Find where the given text appears and provide that cell's center as (X, Y) coordinate. 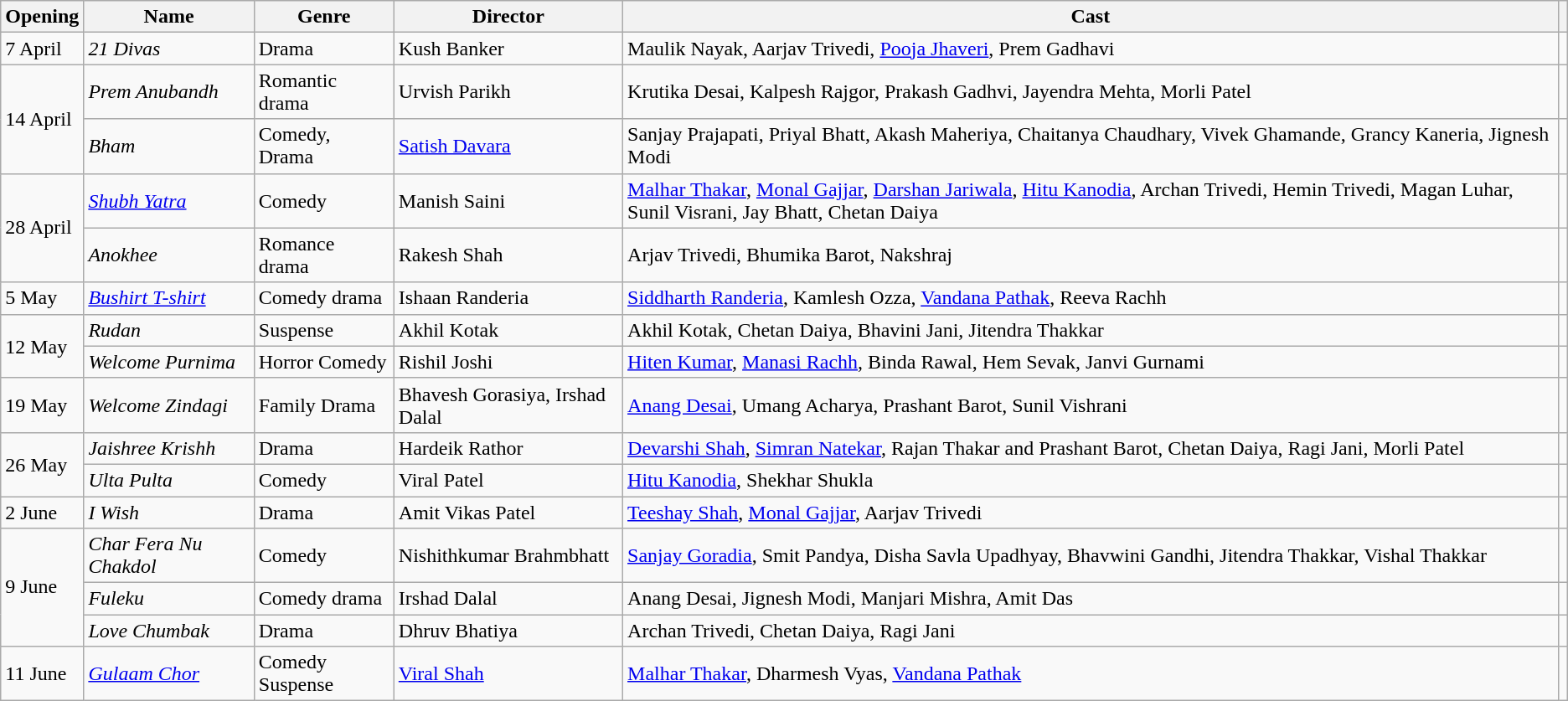
Jaishree Krishh (169, 448)
Name (169, 17)
19 May (42, 405)
Genre (323, 17)
Nishithkumar Brahmbhatt (508, 556)
9 June (42, 588)
Hitu Kanodia, Shekhar Shukla (1091, 480)
Opening (42, 17)
Amit Vikas Patel (508, 512)
5 May (42, 298)
Fuleku (169, 599)
Director (508, 17)
Romantic drama (323, 92)
Teeshay Shah, Monal Gajjar, Aarjav Trivedi (1091, 512)
Bhavesh Gorasiya, Irshad Dalal (508, 405)
Char Fera Nu Chakdol (169, 556)
Hiten Kumar, Manasi Rachh, Binda Rawal, Hem Sevak, Janvi Gurnami (1091, 362)
Shubh Yatra (169, 201)
11 June (42, 673)
Ishaan Randeria (508, 298)
I Wish (169, 512)
Krutika Desai, Kalpesh Rajgor, Prakash Gadhvi, Jayendra Mehta, Morli Patel (1091, 92)
21 Divas (169, 49)
Anokhee (169, 255)
Viral Patel (508, 480)
28 April (42, 228)
Prem Anubandh (169, 92)
Devarshi Shah, Simran Natekar, Rajan Thakar and Prashant Barot, Chetan Daiya, Ragi Jani, Morli Patel (1091, 448)
Arjav Trivedi, Bhumika Barot, Nakshraj (1091, 255)
Archan Trivedi, Chetan Daiya, Ragi Jani (1091, 631)
26 May (42, 464)
Akhil Kotak, Chetan Daiya, Bhavini Jani, Jitendra Thakkar (1091, 330)
7 April (42, 49)
Malhar Thakar, Dharmesh Vyas, Vandana Pathak (1091, 673)
Romance drama (323, 255)
Rakesh Shah (508, 255)
Sanjay Prajapati, Priyal Bhatt, Akash Maheriya, Chaitanya Chaudhary, Vivek Ghamande, Grancy Kaneria, Jignesh Modi (1091, 146)
Akhil Kotak (508, 330)
Ulta Pulta (169, 480)
Welcome Purnima (169, 362)
Anang Desai, Jignesh Modi, Manjari Mishra, Amit Das (1091, 599)
Gulaam Chor (169, 673)
Comedy Suspense (323, 673)
Maulik Nayak, Aarjav Trivedi, Pooja Jhaveri, Prem Gadhavi (1091, 49)
Dhruv Bhatiya (508, 631)
Malhar Thakar, Monal Gajjar, Darshan Jariwala, Hitu Kanodia, Archan Trivedi, Hemin Trivedi, Magan Luhar, Sunil Visrani, Jay Bhatt, Chetan Daiya (1091, 201)
Family Drama (323, 405)
Satish Davara (508, 146)
2 June (42, 512)
Hardeik Rathor (508, 448)
Kush Banker (508, 49)
12 May (42, 346)
Cast (1091, 17)
Irshad Dalal (508, 599)
Rishil Joshi (508, 362)
14 April (42, 119)
Comedy, Drama (323, 146)
Horror Comedy (323, 362)
Anang Desai, Umang Acharya, Prashant Barot, Sunil Vishrani (1091, 405)
Bham (169, 146)
Siddharth Randeria, Kamlesh Ozza, Vandana Pathak, Reeva Rachh (1091, 298)
Welcome Zindagi (169, 405)
Love Chumbak (169, 631)
Rudan (169, 330)
Urvish Parikh (508, 92)
Bushirt T-shirt (169, 298)
Sanjay Goradia, Smit Pandya, Disha Savla Upadhyay, Bhavwini Gandhi, Jitendra Thakkar, Vishal Thakkar (1091, 556)
Manish Saini (508, 201)
Suspense (323, 330)
Viral Shah (508, 673)
